Extract the (X, Y) coordinate from the center of the cell holding the provided text.  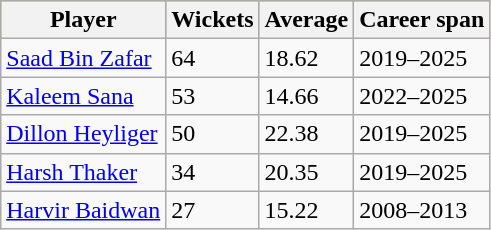
Average (306, 20)
64 (212, 58)
27 (212, 210)
53 (212, 96)
Saad Bin Zafar (84, 58)
Player (84, 20)
15.22 (306, 210)
Harvir Baidwan (84, 210)
18.62 (306, 58)
2022–2025 (422, 96)
Harsh Thaker (84, 172)
Wickets (212, 20)
20.35 (306, 172)
Career span (422, 20)
50 (212, 134)
34 (212, 172)
Kaleem Sana (84, 96)
22.38 (306, 134)
2008–2013 (422, 210)
14.66 (306, 96)
Dillon Heyliger (84, 134)
